Find where the given text appears and provide that cell's center as (X, Y) coordinate. 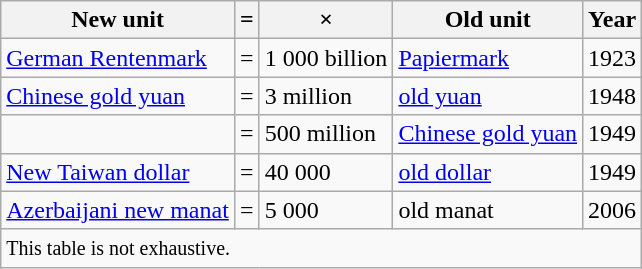
Old unit (488, 20)
Azerbaijani new manat (118, 210)
3 million (326, 96)
New unit (118, 20)
5 000 (326, 210)
1 000 billion (326, 58)
This table is not exhaustive. (322, 248)
1923 (612, 58)
old dollar (488, 172)
German Rentenmark (118, 58)
Papiermark (488, 58)
× (326, 20)
500 million (326, 134)
40 000 (326, 172)
old manat (488, 210)
2006 (612, 210)
Year (612, 20)
old yuan (488, 96)
1948 (612, 96)
New Taiwan dollar (118, 172)
